Capture the cell that displays the provided text and extract its [X, Y] central coordinate. 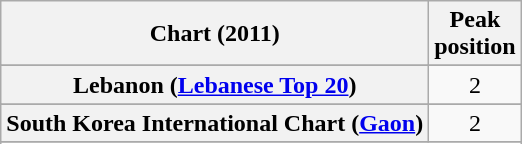
Peakposition [475, 34]
South Korea International Chart (Gaon) [215, 123]
Lebanon (Lebanese Top 20) [215, 85]
Chart (2011) [215, 34]
